Detect which cell encompasses the target text, then output its (X, Y) center coordinate. 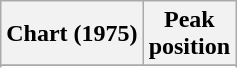
Peak position (189, 34)
Chart (1975) (72, 34)
